Capture the cell that displays the provided text and extract its (x, y) central coordinate. 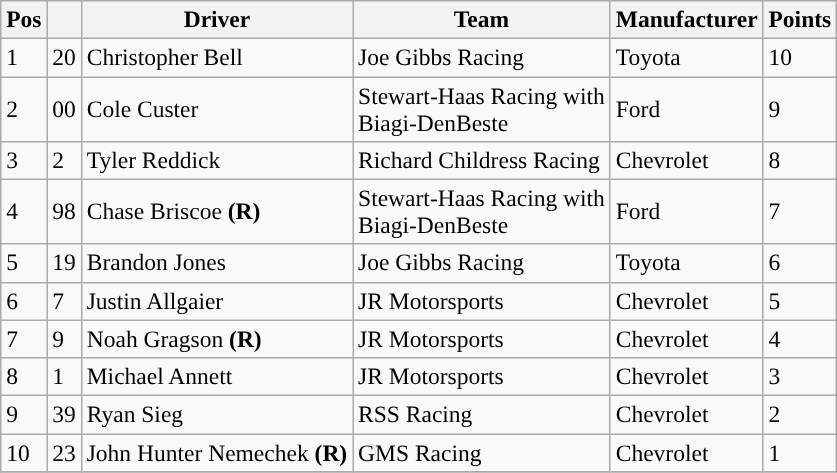
Michael Annett (216, 376)
Tyler Reddick (216, 160)
39 (64, 414)
GMS Racing (482, 452)
Cole Custer (216, 108)
RSS Racing (482, 414)
Points (800, 19)
Pos (24, 19)
19 (64, 263)
Christopher Bell (216, 57)
Justin Allgaier (216, 301)
Richard Childress Racing (482, 160)
Ryan Sieg (216, 414)
00 (64, 108)
20 (64, 57)
Brandon Jones (216, 263)
Noah Gragson (R) (216, 339)
Driver (216, 19)
23 (64, 452)
Chase Briscoe (R) (216, 212)
Manufacturer (686, 19)
98 (64, 212)
Team (482, 19)
John Hunter Nemechek (R) (216, 452)
